Determine the (x, y) coordinate at the center of the cell enclosing the given text.  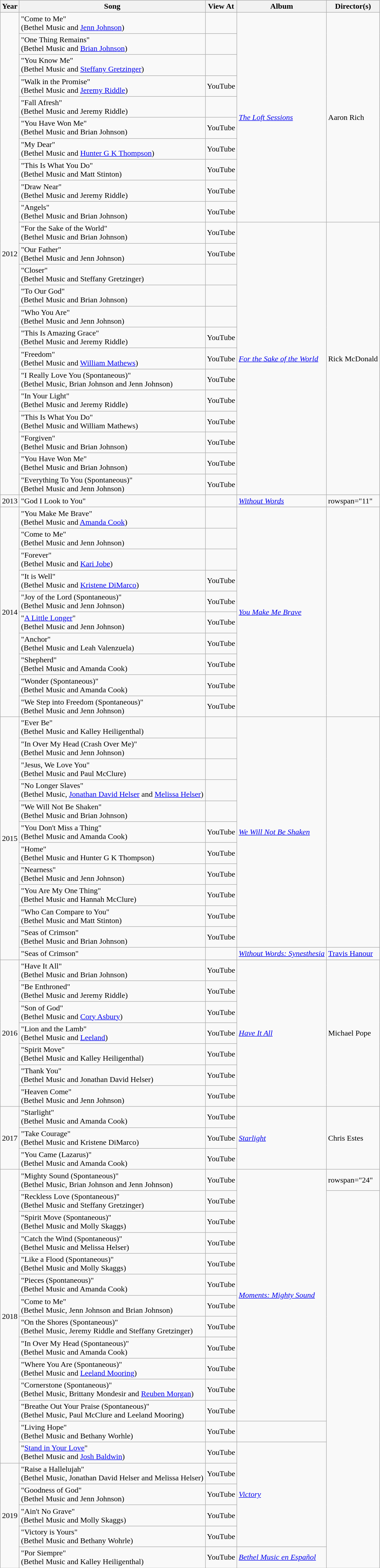
The Loft Sessions (282, 117)
"You Make Me Brave"(Bethel Music and Amanda Cook) (112, 518)
"Everything To You (Spontaneous)"(Bethel Music and Jenn Johnson) (112, 484)
"Catch the Wind (Spontaneous)"(Bethel Music and Melissa Helser) (112, 1243)
"Who Can Compare to You"(Bethel Music and Matt Stinton) (112, 916)
2017 (10, 1138)
"Starlight"(Bethel Music and Amanda Cook) (112, 1117)
"Who You Are"(Bethel Music and Jenn Johnson) (112, 317)
For the Sake of the World (282, 358)
"Come to Me"(Bethel Music, Jenn Johnson and Brian Johnson) (112, 1306)
Starlight (282, 1138)
"My Dear"(Bethel Music and Hunter G K Thompson) (112, 149)
"Seas of Crimson"(Bethel Music and Brian Johnson) (112, 937)
Aaron Rich (353, 117)
"Thank You"(Bethel Music and Jonathan David Helser) (112, 1075)
You Make Me Brave (282, 612)
"Like a Flood (Spontaneous)"(Bethel Music and Molly Skaggs) (112, 1264)
2015 (10, 838)
"We Step into Freedom (Spontaneous)"(Bethel Music and Jenn Johnson) (112, 706)
2013 (10, 501)
"Anchor"(Bethel Music and Leah Valenzuela) (112, 643)
"Forever"(Bethel Music and Kari Jobe) (112, 560)
"Have It All"(Bethel Music and Brian Johnson) (112, 970)
"Cornerstone (Spontaneous)"(Bethel Music, Brittany Mondesir and Reuben Morgan) (112, 1390)
Album (282, 6)
"Raise a Hallelujah"(Bethel Music, Jonathan David Helser and Melissa Helser) (112, 1474)
Chris Estes (353, 1138)
"You Don't Miss a Thing"(Bethel Music and Amanda Cook) (112, 832)
"Where You Are (Spontaneous)"(Bethel Music and Leeland Mooring) (112, 1368)
Year (10, 6)
"You Are My One Thing"(Bethel Music and Hannah McClure) (112, 895)
"Angels"(Bethel Music and Brian Johnson) (112, 211)
"Heaven Come"(Bethel Music and Jenn Johnson) (112, 1096)
We Will Not Be Shaken (282, 832)
Without Words: Synesthesia (282, 954)
Rick McDonald (353, 358)
"Spirit Move (Spontaneous)"(Bethel Music and Molly Skaggs) (112, 1222)
"Joy of the Lord (Spontaneous)"(Bethel Music and Jenn Johnson) (112, 601)
"Por Siempre"(Bethel Music and Kalley Heiligenthal) (112, 1557)
"In Over My Head (Crash Over Me)"(Bethel Music and Jenn Johnson) (112, 748)
"This Is What You Do"(Bethel Music and William Mathews) (112, 422)
"Nearness"(Bethel Music and Jenn Johnson) (112, 874)
"We Will Not Be Shaken"(Bethel Music and Brian Johnson) (112, 811)
"You Know Me"(Bethel Music and Steffany Gretzinger) (112, 65)
"Walk in the Promise"(Bethel Music and Jeremy Riddle) (112, 86)
2014 (10, 612)
"For the Sake of the World"(Bethel Music and Brian Johnson) (112, 233)
Moments: Mighty Sound (282, 1295)
"Draw Near"(Bethel Music and Jeremy Riddle) (112, 191)
"Son of God"(Bethel Music and Cory Asbury) (112, 1012)
rowspan="11" (353, 501)
"Take Courage"(Bethel Music and Kristene DiMarco) (112, 1138)
"Mighty Sound (Spontaneous)"(Bethel Music, Brian Johnson and Jenn Johnson) (112, 1180)
2018 (10, 1316)
"No Longer Slaves"(Bethel Music, Jonathan David Helser and Melissa Helser) (112, 790)
"Spirit Move"(Bethel Music and Kalley Heiligenthal) (112, 1054)
"Home"(Bethel Music and Hunter G K Thompson) (112, 853)
Have It All (282, 1033)
"Jesus, We Love You"(Bethel Music and Paul McClure) (112, 769)
2012 (10, 254)
"Stand in Your Love"(Bethel Music and Josh Baldwin) (112, 1452)
"Pieces (Spontaneous)"(Bethel Music and Amanda Cook) (112, 1285)
"Breathe Out Your Praise (Spontaneous)"(Bethel Music, Paul McClure and Leeland Mooring) (112, 1410)
"In Over My Head (Spontaneous)"(Bethel Music and Amanda Cook) (112, 1348)
"Fall Afresh"(Bethel Music and Jeremy Riddle) (112, 107)
"Goodness of God"(Bethel Music and Jenn Johnson) (112, 1494)
Bethel Music en Español (282, 1557)
2019 (10, 1515)
"Our Father"(Bethel Music and Jenn Johnson) (112, 253)
Michael Pope (353, 1033)
"Seas of Crimson" (112, 954)
"It is Well"(Bethel Music and Kristene DiMarco) (112, 580)
"Closer"(Bethel Music and Steffany Gretzinger) (112, 275)
View At (221, 6)
"Reckless Love (Spontaneous)"(Bethel Music and Steffany Gretzinger) (112, 1201)
"Wonder (Spontaneous)"(Bethel Music and Amanda Cook) (112, 685)
2016 (10, 1033)
"Shepherd"(Bethel Music and Amanda Cook) (112, 665)
"You Came (Lazarus)"(Bethel Music and Amanda Cook) (112, 1159)
Travis Hanour (353, 954)
"One Thing Remains"(Bethel Music and Brian Johnson) (112, 44)
rowspan="24" (353, 1180)
"Ever Be"(Bethel Music and Kalley Heiligenthal) (112, 727)
"A Little Longer"(Bethel Music and Jenn Johnson) (112, 623)
"Living Hope"(Bethel Music and Bethany Worhle) (112, 1432)
Victory (282, 1494)
"Freedom"(Bethel Music and William Mathews) (112, 358)
"God I Look to You" (112, 501)
"To Our God"(Bethel Music and Brian Johnson) (112, 296)
"Forgiven"(Bethel Music and Brian Johnson) (112, 442)
"Be Enthroned"(Bethel Music and Jeremy Riddle) (112, 991)
Song (112, 6)
"Ain't No Grave"(Bethel Music and Molly Skaggs) (112, 1515)
Without Words (282, 501)
"Lion and the Lamb"(Bethel Music and Leeland) (112, 1033)
"I Really Love You (Spontaneous)"(Bethel Music, Brian Johnson and Jenn Johnson) (112, 380)
"Victory is Yours"(Bethel Music and Bethany Wohrle) (112, 1536)
"On the Shores (Spontaneous)"(Bethel Music, Jeremy Riddle and Steffany Gretzinger) (112, 1327)
"In Your Light"(Bethel Music and Jeremy Riddle) (112, 400)
Director(s) (353, 6)
"This Is What You Do"(Bethel Music and Matt Stinton) (112, 170)
"This Is Amazing Grace"(Bethel Music and Jeremy Riddle) (112, 338)
